Return [X, Y] of the center of cell containing provided text 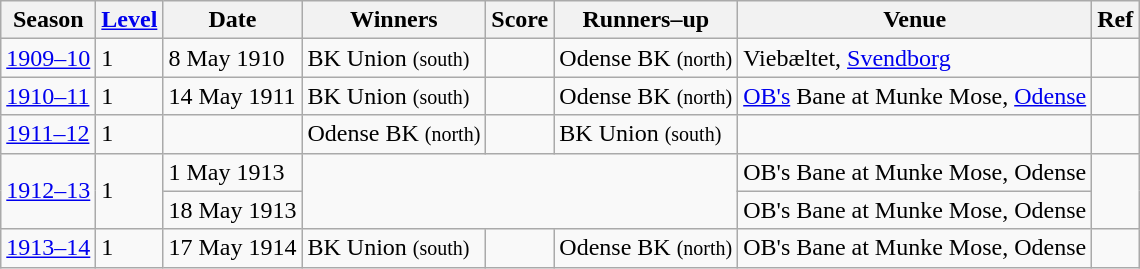
Level [130, 20]
Winners [394, 20]
1910–11 [48, 96]
8 May 1910 [232, 58]
Venue [915, 20]
Date [232, 20]
1912–13 [48, 191]
14 May 1911 [232, 96]
18 May 1913 [232, 210]
1911–12 [48, 134]
Score [520, 20]
1913–14 [48, 248]
17 May 1914 [232, 248]
Season [48, 20]
Runners–up [646, 20]
Ref [1116, 20]
1909–10 [48, 58]
Viebæltet, Svendborg [915, 58]
1 May 1913 [232, 172]
